For the text-containing cell, return its midpoint in [x, y] coordinate format. 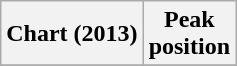
Chart (2013) [72, 34]
Peakposition [189, 34]
